Return the [x, y] coordinate for the center point of the cell that contains the specified text.  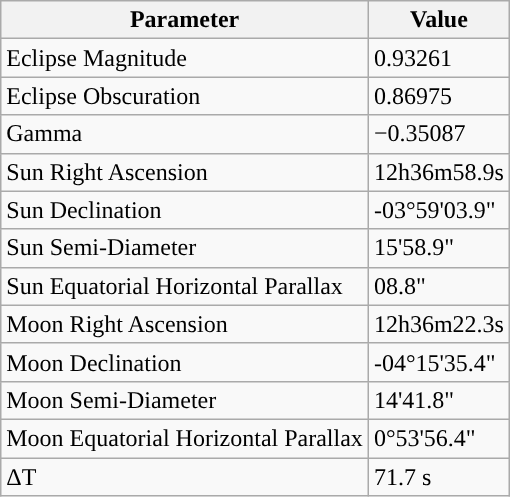
Sun Equatorial Horizontal Parallax [185, 286]
15'58.9" [438, 248]
71.7 s [438, 477]
ΔT [185, 477]
0.86975 [438, 96]
Moon Equatorial Horizontal Parallax [185, 438]
Sun Semi-Diameter [185, 248]
Parameter [185, 20]
12h36m58.9s [438, 172]
Sun Declination [185, 210]
12h36m22.3s [438, 324]
Eclipse Obscuration [185, 96]
14'41.8" [438, 400]
Moon Right Ascension [185, 324]
−0.35087 [438, 134]
Moon Semi-Diameter [185, 400]
Value [438, 20]
0°53'56.4" [438, 438]
Eclipse Magnitude [185, 58]
08.8" [438, 286]
-03°59'03.9" [438, 210]
Gamma [185, 134]
0.93261 [438, 58]
-04°15'35.4" [438, 362]
Moon Declination [185, 362]
Sun Right Ascension [185, 172]
